Determine the [x, y] coordinate at the center of the cell enclosing the given text.  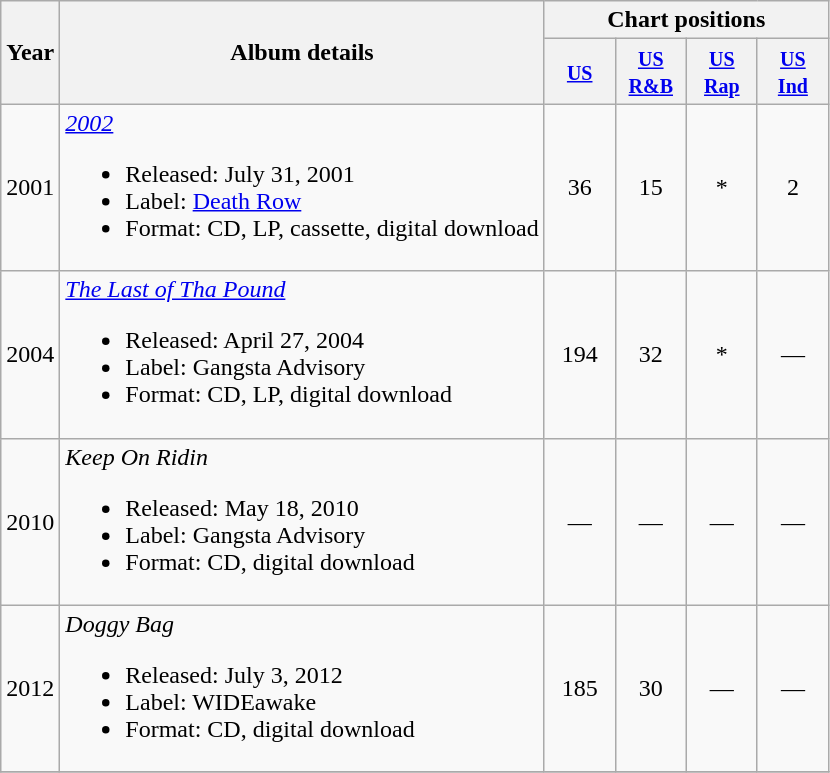
32 [650, 354]
2001 [30, 188]
Album details [302, 52]
US Rap [722, 72]
2004 [30, 354]
Chart positions [686, 20]
US Ind [792, 72]
30 [650, 688]
2002Released: July 31, 2001Label: Death RowFormat: CD, LP, cassette, digital download [302, 188]
Doggy BagReleased: July 3, 2012Label: WIDEawakeFormat: CD, digital download [302, 688]
2 [792, 188]
185 [580, 688]
2010 [30, 522]
36 [580, 188]
US R&B [650, 72]
194 [580, 354]
15 [650, 188]
Keep On RidinReleased: May 18, 2010Label: Gangsta AdvisoryFormat: CD, digital download [302, 522]
US [580, 72]
Year [30, 52]
2012 [30, 688]
The Last of Tha PoundReleased: April 27, 2004Label: Gangsta AdvisoryFormat: CD, LP, digital download [302, 354]
